Determine the (x, y) coordinate at the center of the cell enclosing the given text.  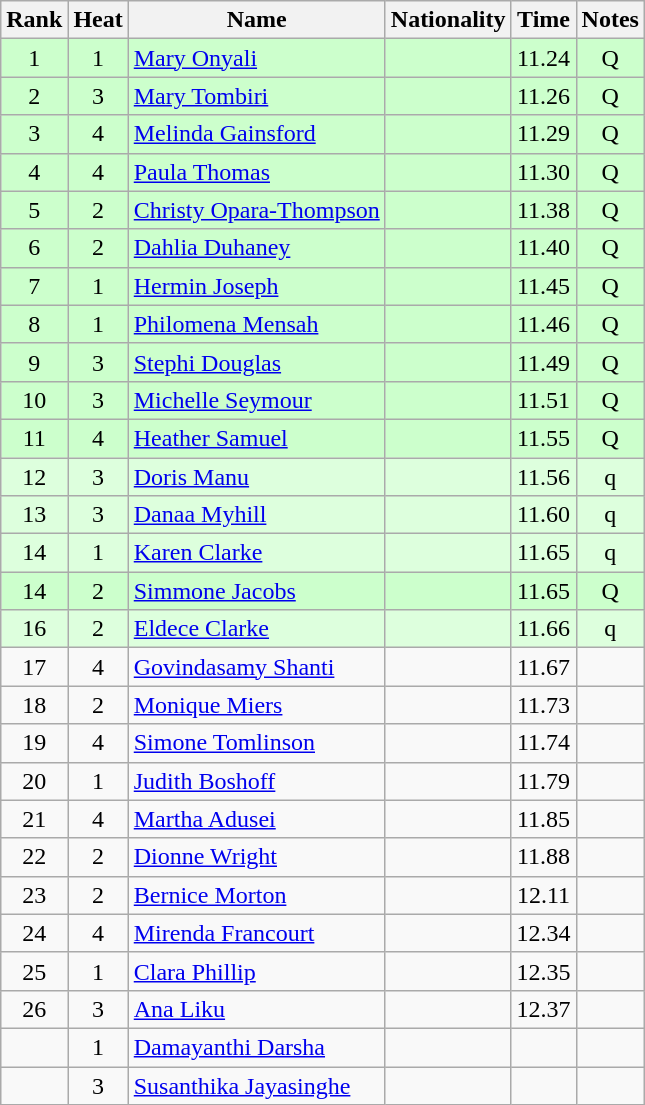
12.11 (544, 895)
21 (34, 819)
20 (34, 781)
11.56 (544, 477)
11.51 (544, 400)
Karen Clarke (256, 553)
5 (34, 210)
11.85 (544, 819)
Simmone Jacobs (256, 591)
Mary Tombiri (256, 96)
24 (34, 933)
Mirenda Francourt (256, 933)
11.24 (544, 58)
9 (34, 362)
17 (34, 667)
11.45 (544, 286)
25 (34, 971)
Nationality (448, 20)
Mary Onyali (256, 58)
Stephi Douglas (256, 362)
18 (34, 705)
Paula Thomas (256, 172)
11.88 (544, 857)
Simone Tomlinson (256, 743)
11.26 (544, 96)
Time (544, 20)
12.35 (544, 971)
Govindasamy Shanti (256, 667)
Eldece Clarke (256, 629)
10 (34, 400)
Judith Boshoff (256, 781)
11.73 (544, 705)
22 (34, 857)
Clara Phillip (256, 971)
11.49 (544, 362)
Melinda Gainsford (256, 134)
Heat (98, 20)
Hermin Joseph (256, 286)
11.79 (544, 781)
Damayanthi Darsha (256, 1047)
12.34 (544, 933)
Monique Miers (256, 705)
11.29 (544, 134)
Susanthika Jayasinghe (256, 1085)
11.30 (544, 172)
Notes (610, 20)
12 (34, 477)
12.37 (544, 1009)
11.55 (544, 438)
11.46 (544, 324)
11.66 (544, 629)
8 (34, 324)
Philomena Mensah (256, 324)
7 (34, 286)
11.74 (544, 743)
Doris Manu (256, 477)
Martha Adusei (256, 819)
Name (256, 20)
11 (34, 438)
Michelle Seymour (256, 400)
Heather Samuel (256, 438)
13 (34, 515)
11.40 (544, 248)
6 (34, 248)
Christy Opara-Thompson (256, 210)
19 (34, 743)
Danaa Myhill (256, 515)
11.38 (544, 210)
16 (34, 629)
Ana Liku (256, 1009)
Rank (34, 20)
11.67 (544, 667)
26 (34, 1009)
Bernice Morton (256, 895)
Dahlia Duhaney (256, 248)
11.60 (544, 515)
23 (34, 895)
Dionne Wright (256, 857)
